For the text-containing cell, return its midpoint in (x, y) coordinate format. 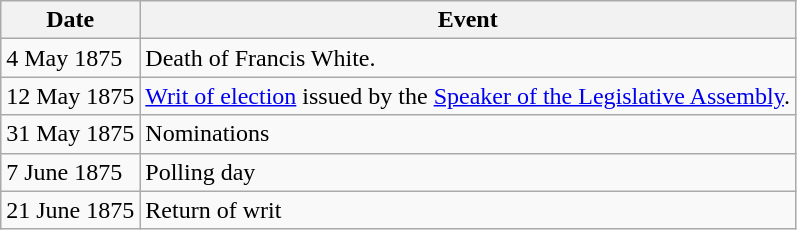
Writ of election issued by the Speaker of the Legislative Assembly. (468, 96)
Death of Francis White. (468, 58)
Nominations (468, 134)
4 May 1875 (70, 58)
Return of writ (468, 210)
12 May 1875 (70, 96)
Polling day (468, 172)
21 June 1875 (70, 210)
Date (70, 20)
Event (468, 20)
7 June 1875 (70, 172)
31 May 1875 (70, 134)
